Capture the cell that displays the provided text and extract its [x, y] central coordinate. 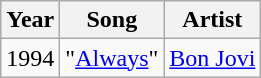
1994 [30, 58]
"Always" [112, 58]
Song [112, 20]
Artist [212, 20]
Year [30, 20]
Bon Jovi [212, 58]
